Provide the (X, Y) coordinate of the cell's center where the given text is located.  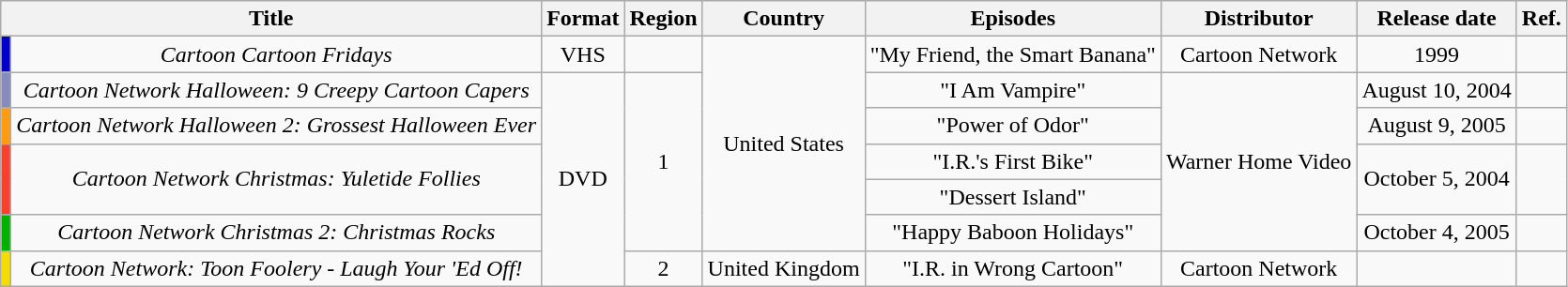
Country (783, 19)
Cartoon Network Halloween 2: Grossest Halloween Ever (276, 126)
VHS (583, 54)
"Happy Baboon Holidays" (1012, 233)
Release date (1437, 19)
Format (583, 19)
United States (783, 143)
"I.R. in Wrong Cartoon" (1012, 268)
October 4, 2005 (1437, 233)
"I.R.'s First Bike" (1012, 161)
"I Am Vampire" (1012, 90)
Warner Home Video (1258, 161)
2 (663, 268)
Title (271, 19)
"Dessert Island" (1012, 197)
United Kingdom (783, 268)
DVD (583, 179)
"Power of Odor" (1012, 126)
August 10, 2004 (1437, 90)
1999 (1437, 54)
Cartoon Network: Toon Foolery - Laugh Your 'Ed Off! (276, 268)
Cartoon Cartoon Fridays (276, 54)
Episodes (1012, 19)
Distributor (1258, 19)
Cartoon Network Christmas 2: Christmas Rocks (276, 233)
"My Friend, the Smart Banana" (1012, 54)
Ref. (1542, 19)
August 9, 2005 (1437, 126)
Cartoon Network Christmas: Yuletide Follies (276, 179)
October 5, 2004 (1437, 179)
Region (663, 19)
1 (663, 161)
Cartoon Network Halloween: 9 Creepy Cartoon Capers (276, 90)
